Capture the cell that displays the provided text and extract its [X, Y] central coordinate. 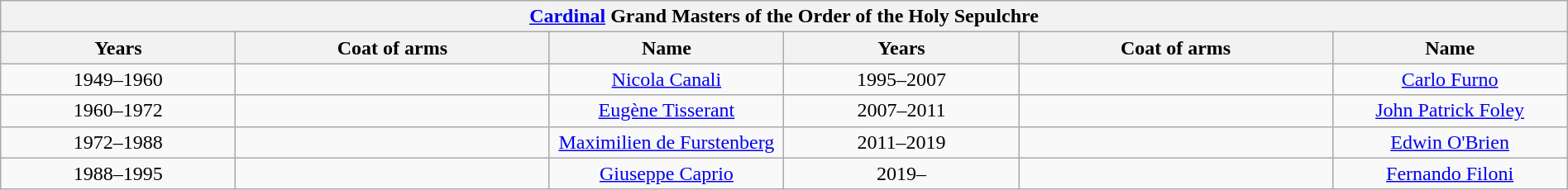
Nicola Canali [667, 79]
2007–2011 [901, 111]
1972–1988 [118, 142]
Giuseppe Caprio [667, 173]
1988–1995 [118, 173]
2019– [901, 173]
Fernando Filoni [1450, 173]
1949–1960 [118, 79]
Edwin O'Brien [1450, 142]
Carlo Furno [1450, 79]
Cardinal Grand Masters of the Order of the Holy Sepulchre [784, 17]
1995–2007 [901, 79]
John Patrick Foley [1450, 111]
Maximilien de Furstenberg [667, 142]
1960–1972 [118, 111]
Eugène Tisserant [667, 111]
2011–2019 [901, 142]
